Locate the cell with the specified text and output its [x, y] center coordinate. 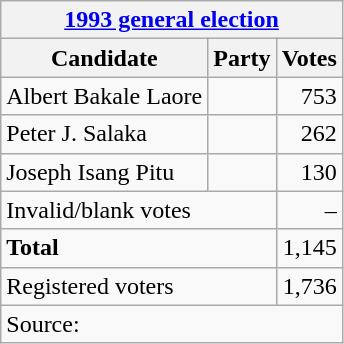
Votes [309, 58]
130 [309, 172]
262 [309, 134]
Candidate [104, 58]
Total [138, 248]
Albert Bakale Laore [104, 96]
Source: [172, 324]
– [309, 210]
Invalid/blank votes [138, 210]
753 [309, 96]
1,145 [309, 248]
1993 general election [172, 20]
Peter J. Salaka [104, 134]
Party [242, 58]
1,736 [309, 286]
Registered voters [138, 286]
Joseph Isang Pitu [104, 172]
